From the cell containing the given text, extract its center point as (x, y) coordinate. 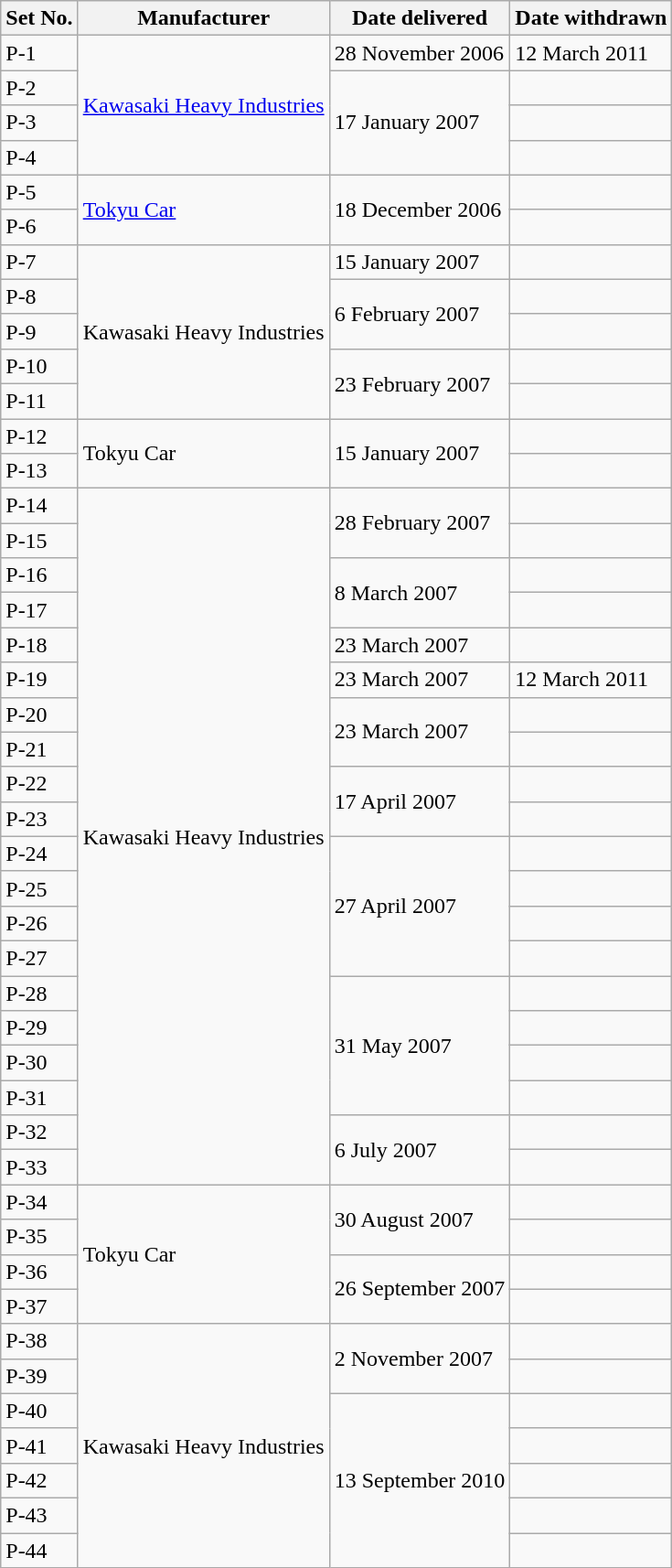
6 July 2007 (420, 1150)
P-7 (39, 262)
P-2 (39, 88)
P-17 (39, 610)
13 September 2010 (420, 1480)
P-22 (39, 784)
28 November 2006 (420, 53)
P-5 (39, 192)
P-4 (39, 157)
P-21 (39, 749)
P-1 (39, 53)
P-38 (39, 1341)
18 December 2006 (420, 209)
Manufacturer (203, 18)
P-23 (39, 819)
P-25 (39, 888)
P-28 (39, 993)
P-11 (39, 401)
P-18 (39, 645)
P-20 (39, 714)
P-39 (39, 1376)
P-13 (39, 471)
30 August 2007 (420, 1219)
P-27 (39, 958)
17 January 2007 (420, 123)
2 November 2007 (420, 1359)
P-24 (39, 854)
P-14 (39, 506)
P-43 (39, 1515)
27 April 2007 (420, 906)
P-42 (39, 1480)
Date delivered (420, 18)
P-9 (39, 331)
P-26 (39, 923)
P-33 (39, 1167)
28 February 2007 (420, 523)
P-41 (39, 1445)
P-34 (39, 1202)
17 April 2007 (420, 801)
26 September 2007 (420, 1289)
P-3 (39, 123)
P-40 (39, 1411)
P-10 (39, 366)
P-29 (39, 1028)
P-36 (39, 1272)
P-19 (39, 680)
23 February 2007 (420, 383)
8 March 2007 (420, 593)
P-8 (39, 296)
P-30 (39, 1063)
P-35 (39, 1237)
P-15 (39, 541)
P-32 (39, 1133)
P-31 (39, 1098)
6 February 2007 (420, 314)
P-12 (39, 436)
31 May 2007 (420, 1045)
Date withdrawn (591, 18)
P-16 (39, 575)
P-44 (39, 1551)
P-6 (39, 227)
P-37 (39, 1306)
Set No. (39, 18)
